Search for the cell housing the specified text and yield its (x, y) center coordinate. 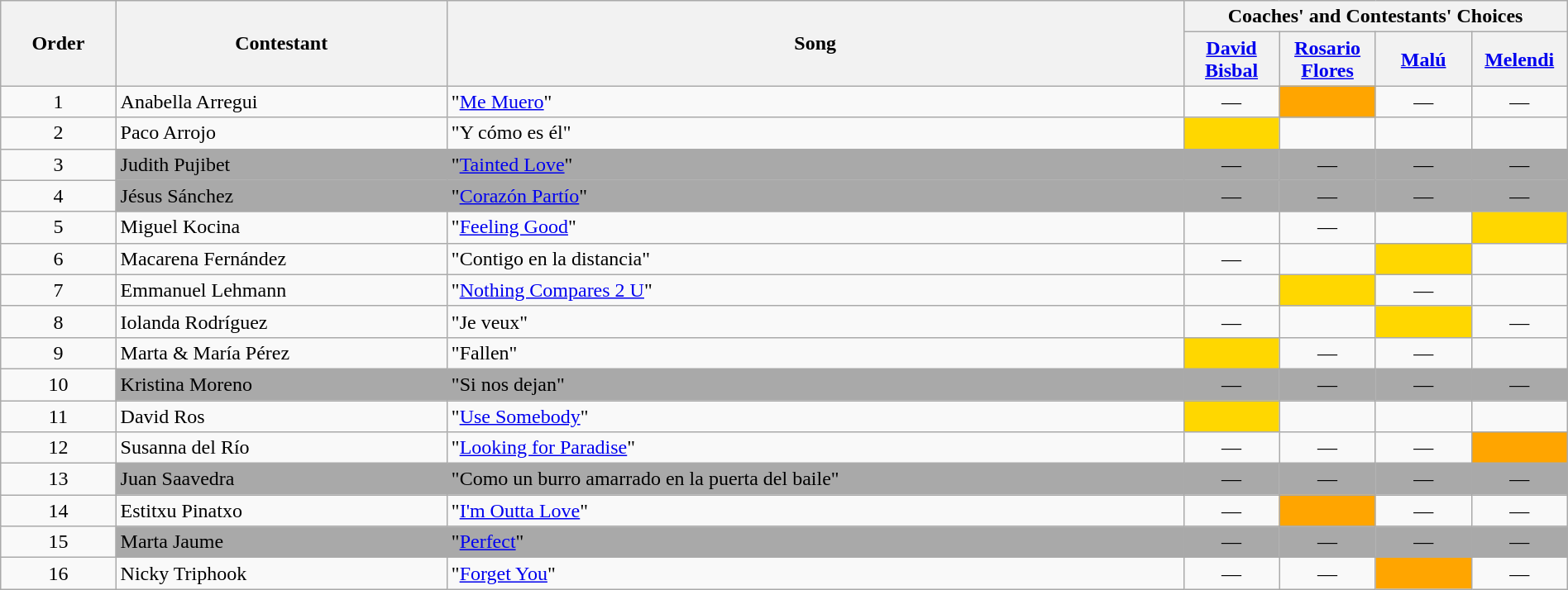
Marta Jaume (281, 542)
2 (58, 133)
Judith Pujibet (281, 164)
4 (58, 196)
Juan Saavedra (281, 479)
"I'm Outta Love" (815, 511)
"Como un burro amarrado en la puerta del baile" (815, 479)
"Me Muero" (815, 102)
"Y cómo es él" (815, 133)
"Looking for Paradise" (815, 448)
Contestant (281, 43)
"Use Somebody" (815, 416)
Kristina Moreno (281, 384)
"Corazón Partío" (815, 196)
Miguel Kocina (281, 227)
Estitxu Pinatxo (281, 511)
Paco Arrojo (281, 133)
15 (58, 542)
"Tainted Love" (815, 164)
"Fallen" (815, 353)
Rosario Flores (1327, 59)
"Perfect" (815, 542)
Susanna del Río (281, 448)
David Bisbal (1231, 59)
"Forget You" (815, 573)
Nicky Triphook (281, 573)
"Je veux" (815, 321)
"Feeling Good" (815, 227)
Marta & María Pérez (281, 353)
Iolanda Rodríguez (281, 321)
Jésus Sánchez (281, 196)
David Ros (281, 416)
9 (58, 353)
12 (58, 448)
1 (58, 102)
Order (58, 43)
3 (58, 164)
"Nothing Compares 2 U" (815, 290)
"Si nos dejan" (815, 384)
Macarena Fernández (281, 259)
7 (58, 290)
Emmanuel Lehmann (281, 290)
14 (58, 511)
10 (58, 384)
16 (58, 573)
11 (58, 416)
Song (815, 43)
Malú (1423, 59)
6 (58, 259)
13 (58, 479)
Anabella Arregui (281, 102)
Coaches' and Contestants' Choices (1375, 17)
Melendi (1519, 59)
5 (58, 227)
"Contigo en la distancia" (815, 259)
8 (58, 321)
